Locate the cell with the specified text and output its (x, y) center coordinate. 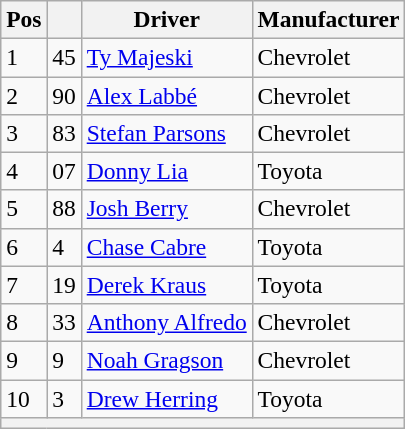
45 (64, 57)
7 (24, 285)
33 (64, 322)
Stefan Parsons (166, 133)
Chase Cabre (166, 247)
2 (24, 95)
90 (64, 95)
Pos (24, 19)
5 (24, 209)
Derek Kraus (166, 285)
1 (24, 57)
Donny Lia (166, 171)
Anthony Alfredo (166, 322)
Manufacturer (328, 19)
19 (64, 285)
8 (24, 322)
Driver (166, 19)
6 (24, 247)
10 (24, 398)
07 (64, 171)
Josh Berry (166, 209)
Ty Majeski (166, 57)
Alex Labbé (166, 95)
Noah Gragson (166, 360)
88 (64, 209)
Drew Herring (166, 398)
83 (64, 133)
